For the text-containing cell, return its midpoint in [X, Y] coordinate format. 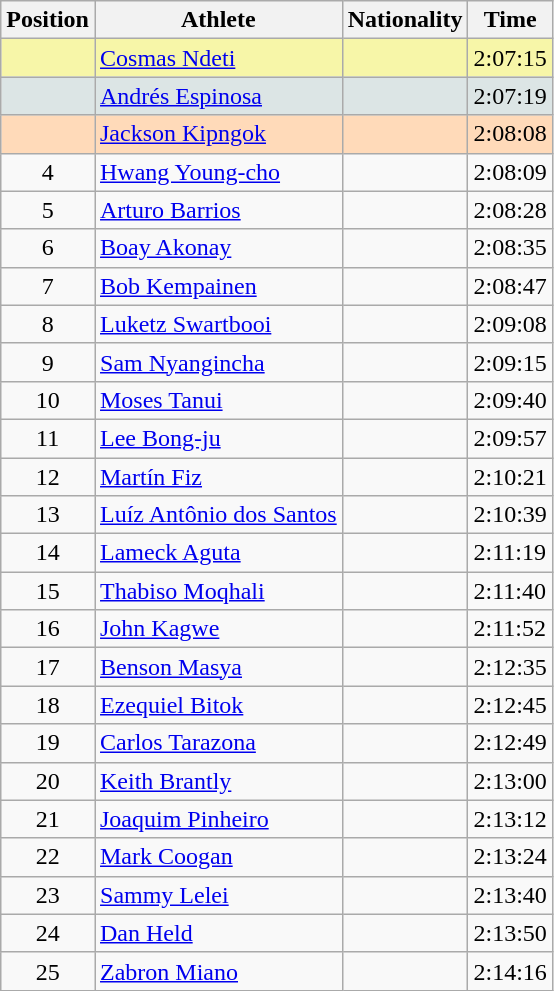
2:08:35 [510, 248]
Thabiso Moqhali [218, 591]
2:10:21 [510, 477]
Martín Fiz [218, 477]
Boay Akonay [218, 248]
10 [48, 400]
2:13:50 [510, 933]
2:09:57 [510, 438]
7 [48, 286]
2:08:09 [510, 172]
19 [48, 743]
Andrés Espinosa [218, 96]
Arturo Barrios [218, 210]
Ezequiel Bitok [218, 705]
2:12:35 [510, 667]
17 [48, 667]
Jackson Kipngok [218, 134]
18 [48, 705]
Time [510, 20]
Lee Bong-ju [218, 438]
Luíz Antônio dos Santos [218, 515]
2:09:15 [510, 362]
4 [48, 172]
20 [48, 781]
Cosmas Ndeti [218, 58]
13 [48, 515]
16 [48, 629]
2:14:16 [510, 971]
Zabron Miano [218, 971]
Keith Brantly [218, 781]
2:07:15 [510, 58]
Mark Coogan [218, 857]
5 [48, 210]
23 [48, 895]
15 [48, 591]
John Kagwe [218, 629]
25 [48, 971]
2:13:00 [510, 781]
24 [48, 933]
Bob Kempainen [218, 286]
2:12:45 [510, 705]
2:08:08 [510, 134]
2:12:49 [510, 743]
8 [48, 324]
22 [48, 857]
2:08:47 [510, 286]
Benson Masya [218, 667]
Carlos Tarazona [218, 743]
2:11:19 [510, 553]
12 [48, 477]
2:08:28 [510, 210]
2:13:12 [510, 819]
Sammy Lelei [218, 895]
2:13:40 [510, 895]
2:09:08 [510, 324]
Luketz Swartbooi [218, 324]
2:13:24 [510, 857]
6 [48, 248]
2:11:52 [510, 629]
Hwang Young-cho [218, 172]
2:10:39 [510, 515]
2:09:40 [510, 400]
Joaquim Pinheiro [218, 819]
14 [48, 553]
21 [48, 819]
Sam Nyangincha [218, 362]
2:11:40 [510, 591]
Athlete [218, 20]
11 [48, 438]
Lameck Aguta [218, 553]
2:07:19 [510, 96]
Nationality [405, 20]
Position [48, 20]
9 [48, 362]
Dan Held [218, 933]
Moses Tanui [218, 400]
